Capture the cell that displays the provided text and extract its (X, Y) central coordinate. 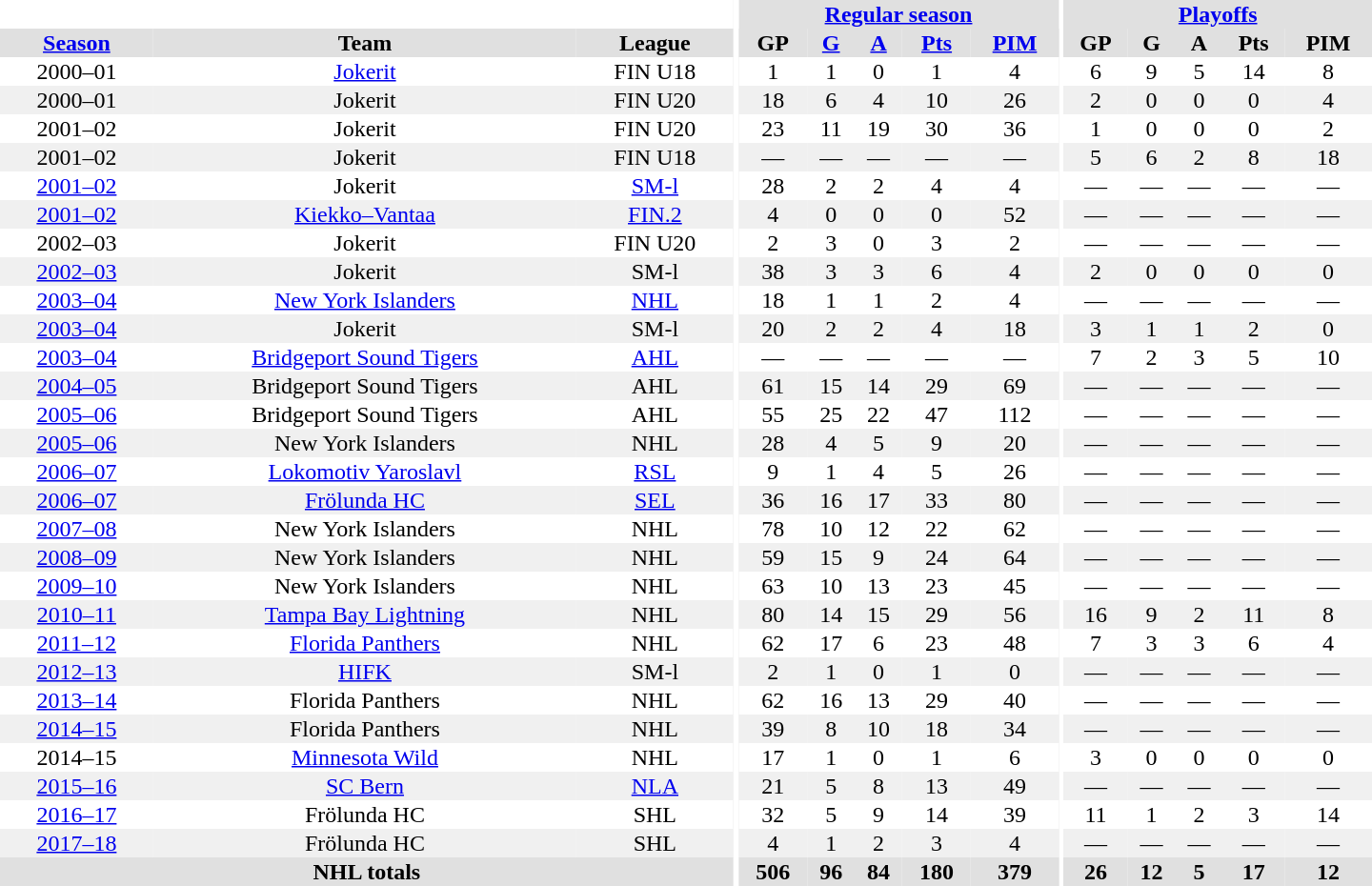
379 (1015, 872)
2008–09 (76, 557)
69 (1015, 386)
64 (1015, 557)
84 (878, 872)
63 (773, 586)
506 (773, 872)
SEL (656, 500)
49 (1015, 786)
180 (937, 872)
38 (773, 272)
2009–10 (76, 586)
96 (831, 872)
45 (1015, 586)
40 (1015, 700)
Minnesota Wild (365, 757)
2012–13 (76, 672)
Team (365, 43)
30 (937, 129)
League (656, 43)
21 (773, 786)
Kiekko–Vantaa (365, 214)
61 (773, 386)
2011–12 (76, 643)
HIFK (365, 672)
24 (937, 557)
55 (773, 414)
34 (1015, 729)
Season (76, 43)
2007–08 (76, 529)
19 (878, 129)
NHL totals (367, 872)
NLA (656, 786)
Regular season (898, 14)
2017–18 (76, 843)
FIN.2 (656, 214)
33 (937, 500)
2016–17 (76, 815)
48 (1015, 643)
112 (1015, 414)
Playoffs (1218, 14)
2015–16 (76, 786)
2010–11 (76, 614)
2004–05 (76, 386)
32 (773, 815)
56 (1015, 614)
SC Bern (365, 786)
59 (773, 557)
78 (773, 529)
47 (937, 414)
RSL (656, 472)
52 (1015, 214)
Lokomotiv Yaroslavl (365, 472)
Tampa Bay Lightning (365, 614)
2013–14 (76, 700)
25 (831, 414)
